From the cell containing the given text, extract its center point as [X, Y] coordinate. 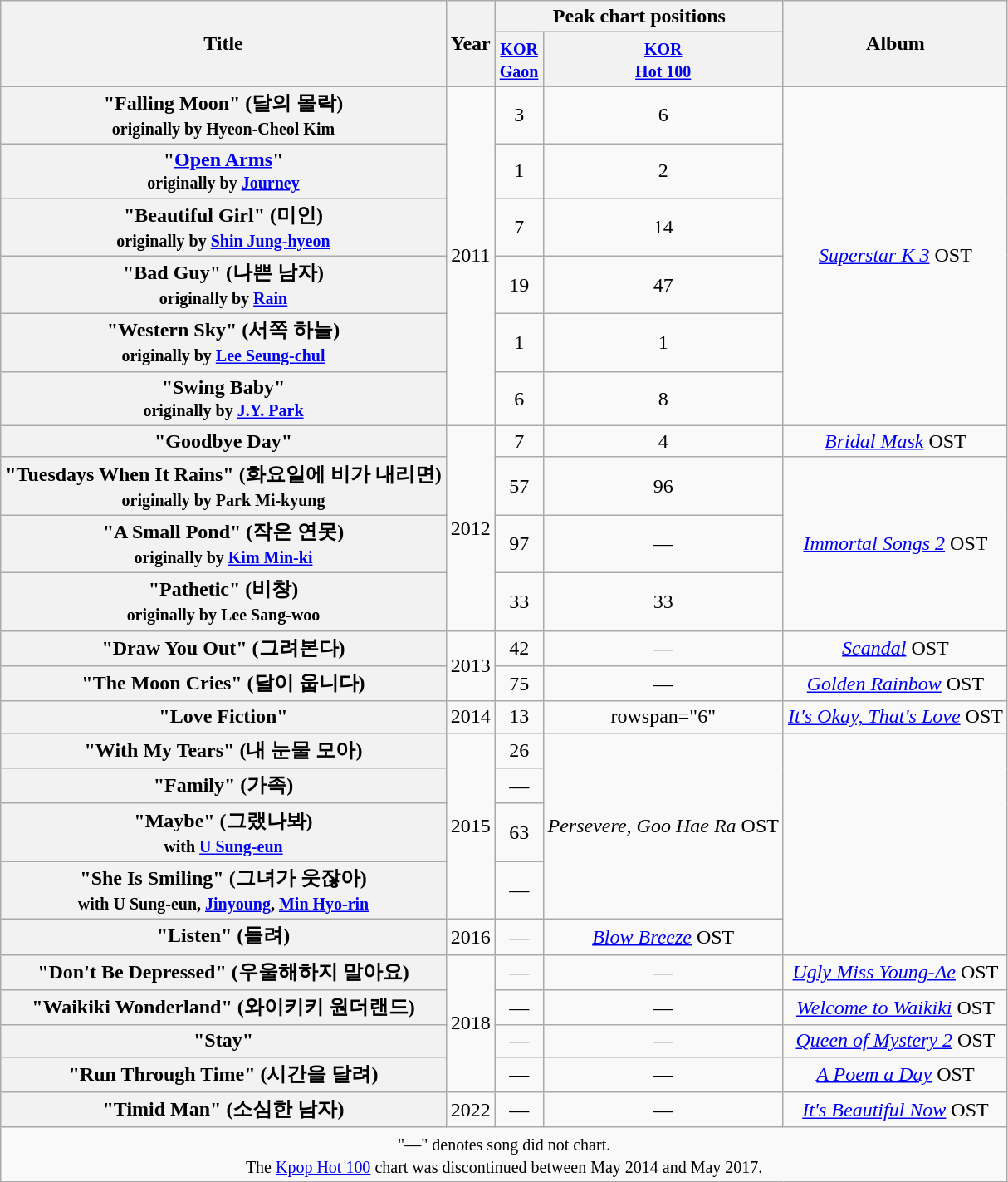
Superstar K 3 OST [895, 256]
96 [663, 486]
8 [663, 399]
"Swing Baby"originally by J.Y. Park [223, 399]
2012 [470, 528]
Peak chart positions [639, 17]
"Run Through Time" (시간을 달려) [223, 1075]
Year [470, 43]
Welcome to Waikiki OST [895, 1008]
4 [663, 441]
"The Moon Cries" (달이 웁니다) [223, 684]
2013 [470, 666]
"Maybe" (그랬나봐)with U Sung-eun [223, 832]
"Listen" (들려) [223, 937]
2014 [470, 717]
97 [519, 544]
57 [519, 486]
Immortal Songs 2 OST [895, 543]
Scandal OST [895, 648]
"Don't Be Depressed" (우울해하지 말아요) [223, 972]
2015 [470, 826]
2018 [470, 1023]
2016 [470, 937]
A Poem a Day OST [895, 1075]
Blow Breeze OST [663, 937]
"Draw You Out" (그려본다) [223, 648]
"Waikiki Wonderland" (와이키키 원더랜드) [223, 1008]
"Goodbye Day" [223, 441]
"Bad Guy" (나쁜 남자)originally by Rain [223, 285]
"Beautiful Girl" (미인)originally by Shin Jung-hyeon [223, 227]
"—" denotes song did not chart.The Kpop Hot 100 chart was discontinued between May 2014 and May 2017. [505, 1155]
26 [519, 751]
3 [519, 115]
KORHot 100 [663, 60]
42 [519, 648]
13 [519, 717]
Persevere, Goo Hae Ra OST [663, 826]
rowspan="6" [663, 717]
"Tuesdays When It Rains" (화요일에 비가 내리면)originally by Park Mi-kyung [223, 486]
Ugly Miss Young-Ae OST [895, 972]
"She Is Smiling" (그녀가 웃잖아)with U Sung-eun, Jinyoung, Min Hyo-rin [223, 890]
"Pathetic" (비창)originally by Lee Sang-woo [223, 601]
"Falling Moon" (달의 몰락)originally by Hyeon-Cheol Kim [223, 115]
"A Small Pond" (작은 연못)originally by Kim Min-ki [223, 544]
"Love Fiction" [223, 717]
It's Okay, That's Love OST [895, 717]
"Timid Man" (소심한 남자) [223, 1110]
47 [663, 285]
It's Beautiful Now OST [895, 1110]
KORGaon [519, 60]
2 [663, 171]
"Family" (가족) [223, 786]
14 [663, 227]
Album [895, 43]
"With My Tears" (내 눈물 모아) [223, 751]
63 [519, 832]
2022 [470, 1110]
Queen of Mystery 2 OST [895, 1041]
19 [519, 285]
75 [519, 684]
Golden Rainbow OST [895, 684]
"Western Sky" (서쪽 하늘)originally by Lee Seung-chul [223, 343]
Title [223, 43]
"Open Arms"originally by Journey [223, 171]
"Stay" [223, 1041]
2011 [470, 256]
Bridal Mask OST [895, 441]
